Return the [X, Y] coordinate for the center point of the cell that contains the specified text.  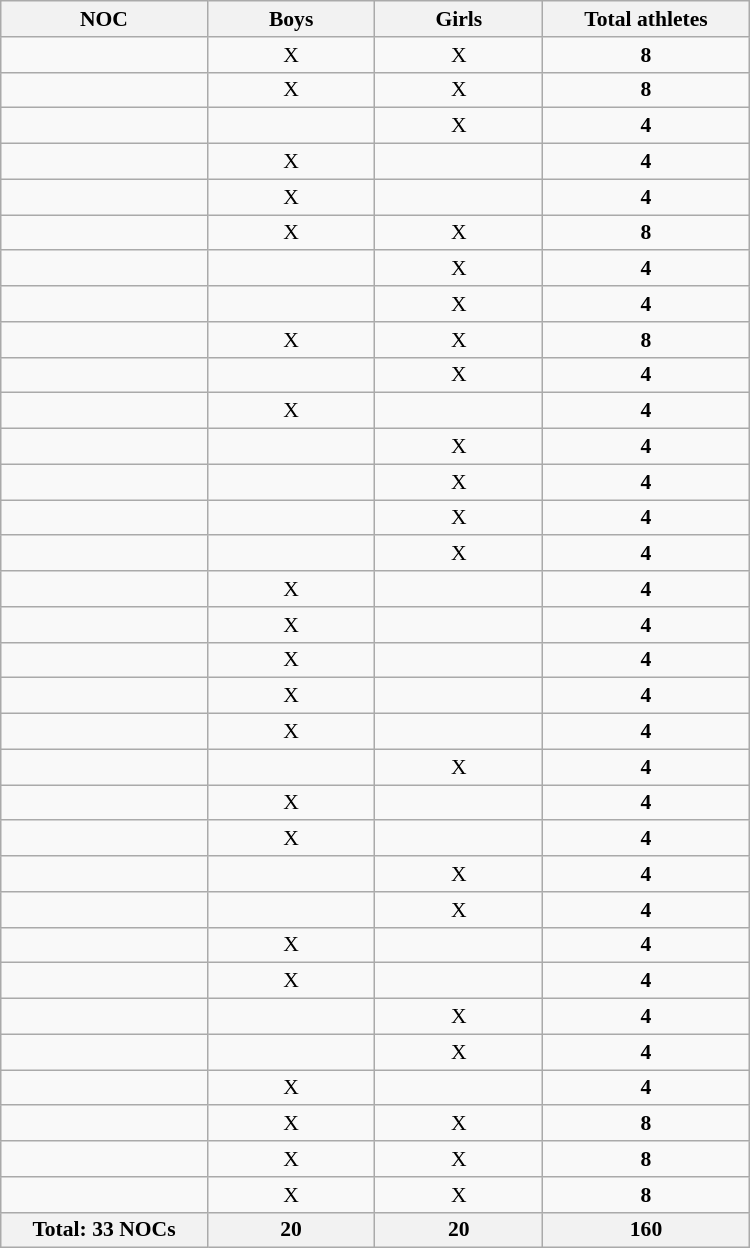
Girls [459, 19]
Total athletes [646, 19]
Boys [291, 19]
160 [646, 1230]
NOC [104, 19]
Total: 33 NOCs [104, 1230]
